Output the (x, y) coordinate of the center of the cell containing the given text.  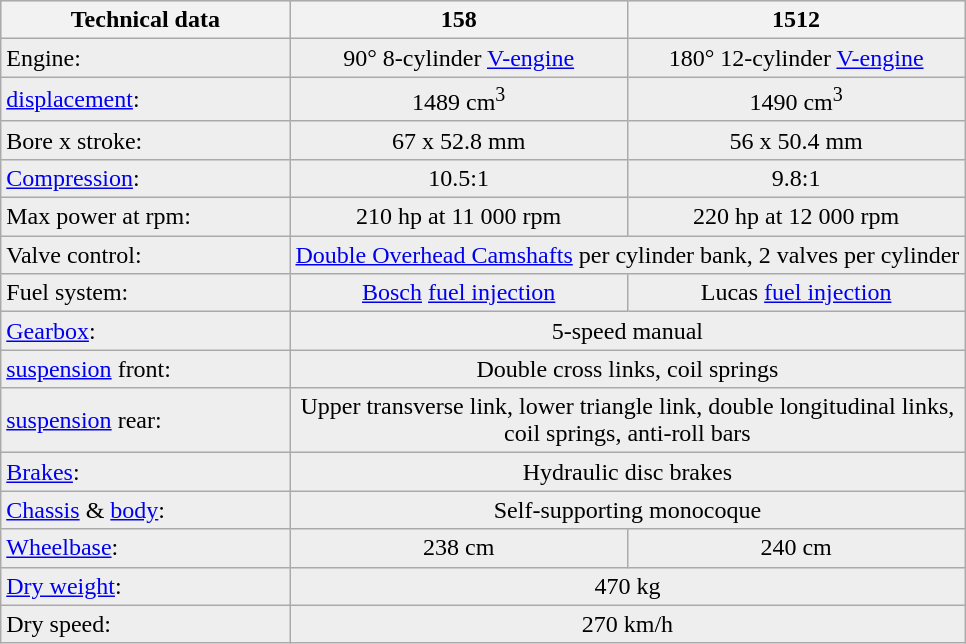
Lucas fuel injection (796, 293)
9.8:1 (796, 178)
1512 (796, 20)
1489 cm3 (458, 100)
270 km/h (628, 624)
Gearbox: (146, 331)
470 kg (628, 586)
5-speed manual (628, 331)
Wheelbase: (146, 548)
Chassis & body: (146, 510)
suspension front: (146, 369)
158 (458, 20)
238 cm (458, 548)
Bore x stroke: (146, 140)
Max power at rpm: (146, 217)
displacement: (146, 100)
56 x 50.4 mm (796, 140)
Bosch fuel injection (458, 293)
Double cross links, coil springs (628, 369)
Double Overhead Camshafts per cylinder bank, 2 valves per cylinder (628, 255)
Self-supporting monocoque (628, 510)
Brakes: (146, 472)
Engine: (146, 58)
Dry speed: (146, 624)
90° 8-cylinder V-engine (458, 58)
240 cm (796, 548)
10.5:1 (458, 178)
suspension rear: (146, 420)
Technical data (146, 20)
Hydraulic disc brakes (628, 472)
210 hp at 11 000 rpm (458, 217)
67 x 52.8 mm (458, 140)
Dry weight: (146, 586)
Valve control: (146, 255)
1490 cm3 (796, 100)
Compression: (146, 178)
220 hp at 12 000 rpm (796, 217)
180° 12-cylinder V-engine (796, 58)
Upper transverse link, lower triangle link, double longitudinal links,coil springs, anti-roll bars (628, 420)
Fuel system: (146, 293)
